Detect which cell encompasses the target text, then output its [x, y] center coordinate. 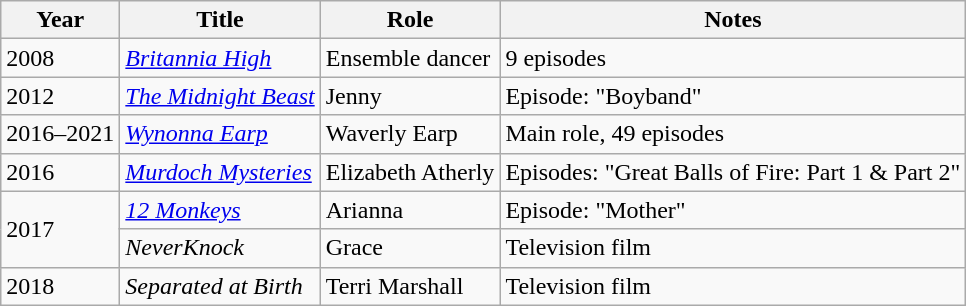
12 Monkeys [220, 210]
The Midnight Beast [220, 96]
Ensemble dancer [410, 58]
Elizabeth Atherly [410, 172]
Jenny [410, 96]
Role [410, 20]
2008 [60, 58]
NeverKnock [220, 248]
Arianna [410, 210]
Notes [733, 20]
Britannia High [220, 58]
Terri Marshall [410, 286]
Episodes: "Great Balls of Fire: Part 1 & Part 2" [733, 172]
2012 [60, 96]
Episode: "Mother" [733, 210]
Episode: "Boyband" [733, 96]
Murdoch Mysteries [220, 172]
Grace [410, 248]
9 episodes [733, 58]
Main role, 49 episodes [733, 134]
Title [220, 20]
2016–2021 [60, 134]
2018 [60, 286]
Wynonna Earp [220, 134]
Waverly Earp [410, 134]
2017 [60, 229]
2016 [60, 172]
Year [60, 20]
Separated at Birth [220, 286]
